Find where the given text appears and provide that cell's center as [x, y] coordinate. 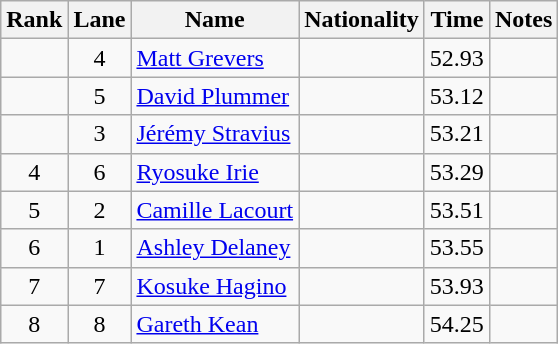
Rank [34, 20]
54.25 [456, 324]
53.51 [456, 210]
Kosuke Hagino [215, 286]
Time [456, 20]
52.93 [456, 58]
3 [100, 134]
Ashley Delaney [215, 248]
Gareth Kean [215, 324]
Lane [100, 20]
David Plummer [215, 96]
53.21 [456, 134]
53.12 [456, 96]
53.93 [456, 286]
Matt Grevers [215, 58]
53.55 [456, 248]
53.29 [456, 172]
Ryosuke Irie [215, 172]
Name [215, 20]
Nationality [362, 20]
1 [100, 248]
Notes [523, 20]
2 [100, 210]
Camille Lacourt [215, 210]
Jérémy Stravius [215, 134]
